Output the (X, Y) coordinate of the center of the cell containing the given text.  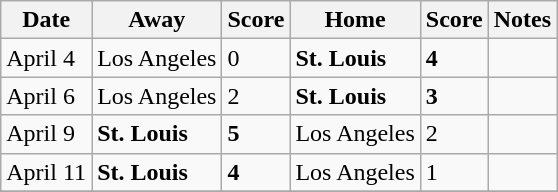
Home (355, 20)
Away (157, 20)
3 (454, 96)
April 4 (46, 58)
Date (46, 20)
1 (454, 172)
April 11 (46, 172)
Notes (522, 20)
April 6 (46, 96)
0 (256, 58)
April 9 (46, 134)
5 (256, 134)
